Return the (X, Y) coordinate for the center point of the cell that contains the specified text.  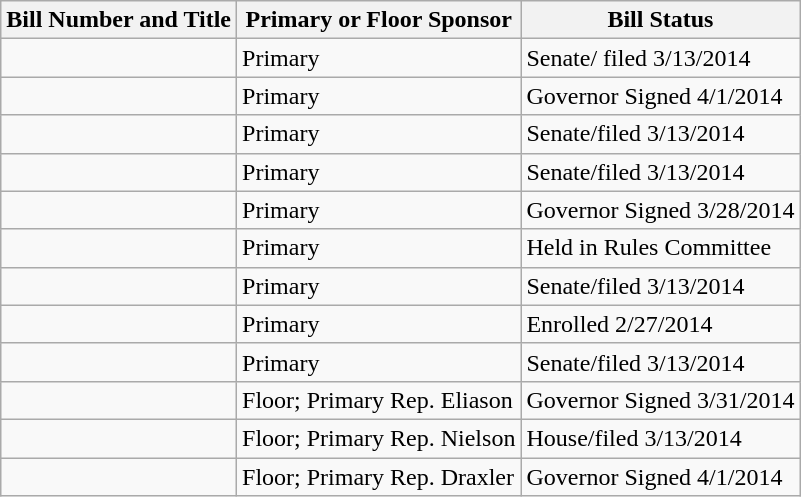
Primary or Floor Sponsor (379, 20)
Floor; Primary Rep. Nielson (379, 438)
Floor; Primary Rep. Eliason (379, 400)
Held in Rules Committee (660, 248)
Floor; Primary Rep. Draxler (379, 477)
Bill Status (660, 20)
Senate/ filed 3/13/2014 (660, 58)
Governor Signed 3/31/2014 (660, 400)
Bill Number and Title (119, 20)
House/filed 3/13/2014 (660, 438)
Governor Signed 3/28/2014 (660, 210)
Enrolled 2/27/2014 (660, 324)
